Search for the cell housing the specified text and yield its [x, y] center coordinate. 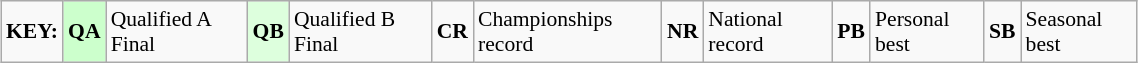
QA [84, 32]
Qualified A Final [177, 32]
Championships record [568, 32]
QB [268, 32]
Personal best [927, 32]
Seasonal best [1079, 32]
Qualified B Final [360, 32]
KEY: [32, 32]
PB [851, 32]
CR [452, 32]
SB [1002, 32]
National record [768, 32]
NR [682, 32]
